Search for the cell housing the specified text and yield its (X, Y) center coordinate. 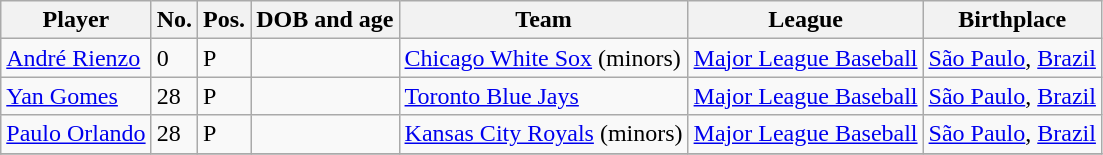
Kansas City Royals (minors) (544, 134)
Paulo Orlando (76, 134)
Toronto Blue Jays (544, 96)
Pos. (224, 20)
0 (174, 58)
Player (76, 20)
André Rienzo (76, 58)
Birthplace (1012, 20)
Team (544, 20)
DOB and age (325, 20)
Chicago White Sox (minors) (544, 58)
League (806, 20)
Yan Gomes (76, 96)
No. (174, 20)
